Capture the cell that displays the provided text and extract its (x, y) central coordinate. 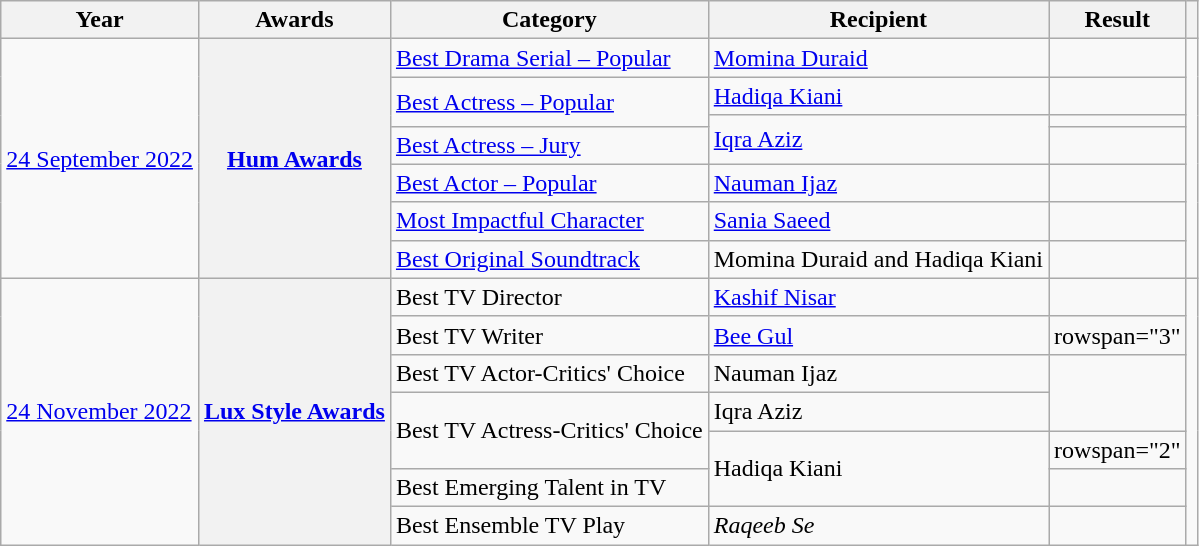
Best Emerging Talent in TV (549, 488)
Best TV Actress-Critics' Choice (549, 430)
Awards (294, 20)
Best Actor – Popular (549, 183)
Recipient (878, 20)
24 November 2022 (100, 411)
rowspan="2" (1118, 449)
Lux Style Awards (294, 411)
rowspan="3" (1118, 335)
Best Actress – Jury (549, 145)
Momina Duraid and Hadiqa Kiani (878, 259)
Best Actress – Popular (549, 102)
Momina Duraid (878, 58)
24 September 2022 (100, 158)
Best Drama Serial – Popular (549, 58)
Best Original Soundtrack (549, 259)
Most Impactful Character (549, 221)
Kashif Nisar (878, 297)
Year (100, 20)
Category (549, 20)
Result (1118, 20)
Best TV Director (549, 297)
Bee Gul (878, 335)
Best TV Writer (549, 335)
Raqeeb Se (878, 526)
Sania Saeed (878, 221)
Best TV Actor-Critics' Choice (549, 373)
Hum Awards (294, 158)
Best Ensemble TV Play (549, 526)
